Return [X, Y] of the center of cell containing provided text 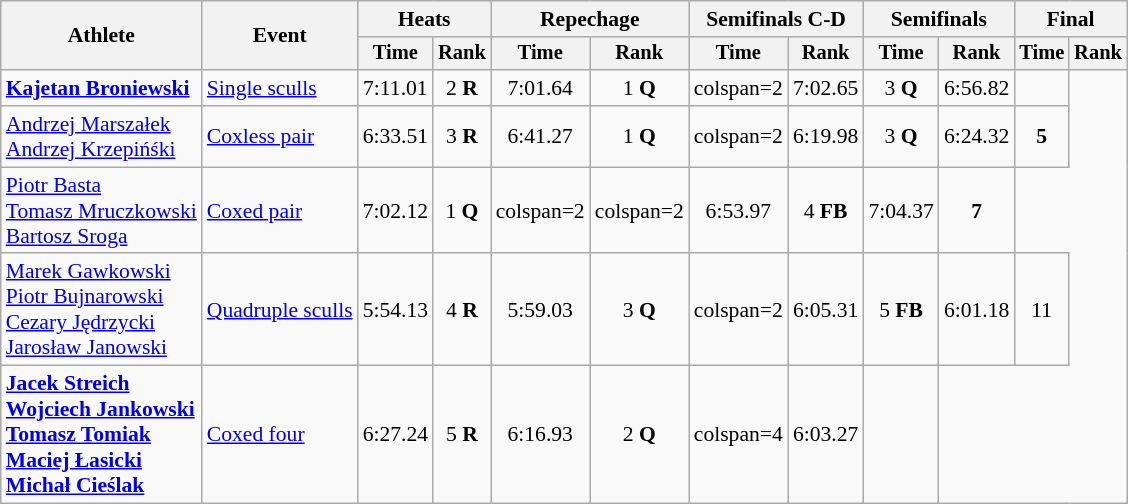
Kajetan Broniewski [102, 88]
Coxless pair [280, 136]
6:24.32 [976, 136]
Final [1070, 19]
Event [280, 36]
5 R [462, 435]
7:04.37 [900, 210]
6:41.27 [540, 136]
6:16.93 [540, 435]
7:11.01 [396, 88]
4 FB [826, 210]
Semifinals [938, 19]
11 [1042, 310]
7:02.65 [826, 88]
2 R [462, 88]
6:33.51 [396, 136]
Jacek StreichWojciech JankowskiTomasz TomiakMaciej ŁasickiMichał Cieślak [102, 435]
colspan=4 [738, 435]
Athlete [102, 36]
7 [976, 210]
Repechage [590, 19]
Single sculls [280, 88]
5 FB [900, 310]
6:03.27 [826, 435]
6:27.24 [396, 435]
3 R [462, 136]
7:01.64 [540, 88]
6:53.97 [738, 210]
5 [1042, 136]
4 R [462, 310]
5:59.03 [540, 310]
Quadruple sculls [280, 310]
6:05.31 [826, 310]
5:54.13 [396, 310]
Coxed four [280, 435]
2 Q [640, 435]
Andrzej MarszałekAndrzej Krzepińśki [102, 136]
Piotr BastaTomasz MruczkowskiBartosz Sroga [102, 210]
Semifinals C-D [776, 19]
Coxed pair [280, 210]
6:56.82 [976, 88]
Marek GawkowskiPiotr BujnarowskiCezary JędrzyckiJarosław Janowski [102, 310]
6:01.18 [976, 310]
Heats [424, 19]
6:19.98 [826, 136]
7:02.12 [396, 210]
